Return the (x, y) coordinate for the center point of the cell that contains the specified text.  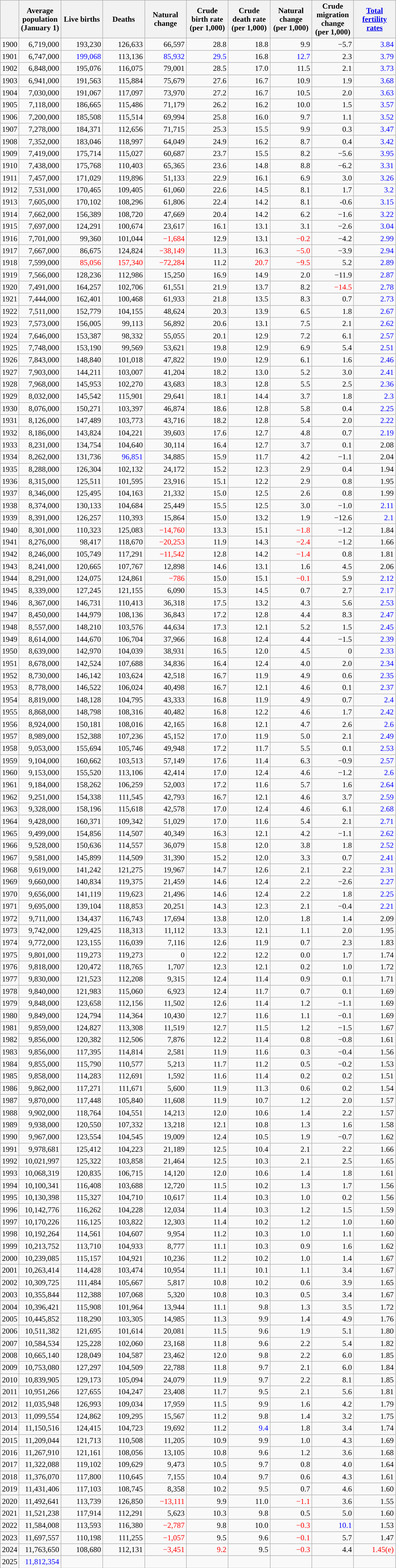
2019 (10, 1489)
6,090 (165, 591)
−14,760 (165, 530)
1966 (10, 846)
160,371 (82, 821)
1982 (10, 1040)
1968 (10, 870)
124,291 (82, 226)
1909 (10, 153)
106,259 (124, 785)
−14.5 (332, 287)
112,506 (124, 1040)
1.80 (375, 1331)
1.82 (375, 1343)
10,142,776 (40, 1210)
118,290 (82, 1319)
108,296 (124, 202)
107,236 (124, 736)
−5.7 (332, 44)
6.2 (291, 214)
1996 (10, 1210)
20.1 (207, 336)
1937 (10, 493)
Natural change (per 1,000) (291, 19)
7,697,000 (40, 226)
8,315,000 (40, 481)
120,382 (82, 1040)
9,858,000 (40, 1076)
119,623 (124, 894)
2.19 (375, 433)
3.22 (375, 214)
1906 (10, 117)
28.5 (207, 69)
1957 (10, 736)
19.0 (207, 360)
15,250 (165, 275)
71,715 (165, 129)
4.8 (291, 433)
11,035,948 (40, 1404)
2023 (10, 1538)
110,645 (124, 1477)
29,641 (165, 396)
10,839,905 (40, 1380)
106,024 (124, 688)
164,257 (82, 287)
142,524 (82, 663)
13.9 (249, 311)
16.9 (207, 275)
8,276,000 (40, 542)
116,743 (124, 918)
18.6 (207, 409)
2.46 (375, 360)
23.7 (207, 153)
100,468 (124, 299)
25,449 (165, 506)
175,714 (82, 153)
10,665,140 (40, 1356)
23,168 (165, 1343)
109,629 (124, 1465)
127,297 (82, 1368)
9.4 (249, 1428)
−1.4 (291, 554)
43,716 (165, 421)
107,767 (124, 566)
104,155 (124, 311)
126,993 (82, 1404)
101,044 (124, 239)
142,970 (82, 651)
7,155 (165, 1477)
108,745 (124, 1489)
152,388 (82, 736)
1912 (10, 190)
1985 (10, 1076)
104,247 (124, 1392)
3.57 (375, 105)
23,462 (165, 1356)
1965 (10, 833)
2.42 (375, 712)
109,342 (124, 821)
17.3 (207, 627)
21,332 (165, 493)
116,380 (124, 1525)
10,236 (165, 1258)
1970 (10, 894)
1951 (10, 663)
120,550 (82, 1125)
7,200,000 (40, 117)
107,332 (124, 1125)
5,320 (165, 1295)
175,768 (82, 166)
150,181 (82, 724)
−20,253 (165, 542)
116,408 (82, 1186)
20.7 (249, 263)
111,545 (124, 797)
191,563 (82, 81)
52,003 (165, 785)
7.2 (291, 336)
20,251 (165, 906)
10,170,226 (40, 1222)
1995 (10, 1198)
13,105 (165, 1453)
129,173 (82, 1380)
42,793 (165, 797)
103,576 (124, 627)
2.64 (375, 785)
60,687 (165, 153)
127,655 (82, 1392)
71,179 (165, 105)
6,747,000 (40, 56)
Live births (82, 19)
11,519 (165, 1028)
11,376,070 (40, 1477)
130,133 (82, 506)
5,623 (165, 1513)
8,989,000 (40, 736)
141,119 (82, 894)
7,531,000 (40, 190)
2.89 (375, 263)
40,349 (165, 833)
2.37 (375, 688)
7,968,000 (40, 384)
2007 (10, 1343)
15,567 (165, 1416)
2.49 (375, 736)
2010 (10, 1380)
2.09 (375, 918)
11,150,516 (40, 1428)
113,136 (124, 56)
158,196 (82, 809)
1908 (10, 141)
104,723 (124, 1428)
1953 (10, 688)
8,126,000 (40, 421)
115,901 (124, 396)
112,691 (124, 1076)
145,542 (82, 396)
3.1 (291, 226)
9,772,000 (40, 943)
1956 (10, 724)
104,640 (124, 445)
8,819,000 (40, 700)
12,898 (165, 566)
8,032,000 (40, 396)
6.5 (291, 311)
103,007 (124, 372)
1927 (10, 372)
1986 (10, 1088)
170,465 (82, 190)
8,778,000 (40, 688)
1959 (10, 761)
55,055 (165, 336)
17.5 (207, 603)
1983 (10, 1052)
152,779 (82, 311)
120,472 (82, 967)
104,921 (124, 1258)
160,662 (82, 761)
117,395 (82, 1052)
−11.9 (332, 275)
126,633 (124, 44)
103,474 (124, 1270)
1,592 (165, 1076)
8,301,000 (40, 530)
115,790 (82, 1064)
1929 (10, 396)
2.06 (375, 566)
1.79 (375, 1404)
124,075 (82, 579)
8.7 (291, 141)
2.31 (375, 870)
108,136 (124, 615)
153,387 (82, 336)
120,665 (82, 566)
8,367,000 (40, 603)
7.5 (291, 323)
11.0 (249, 1501)
1938 (10, 506)
107,068 (124, 1295)
1.75 (375, 1416)
118,997 (124, 141)
20.4 (207, 214)
2001 (10, 1270)
1998 (10, 1234)
113,710 (82, 1246)
124,827 (82, 1028)
5.1 (332, 1331)
−786 (165, 579)
−1.8 (291, 530)
47,669 (165, 214)
1923 (10, 323)
125,083 (124, 530)
1915 (10, 226)
125,511 (82, 481)
2.17 (375, 591)
145,899 (82, 858)
104,551 (124, 1113)
2.51 (375, 348)
23,617 (165, 226)
7,116 (165, 943)
117,271 (82, 1088)
3.73 (375, 69)
9,954 (165, 1234)
7,876 (165, 1040)
1977 (10, 979)
11,608 (165, 1100)
105,094 (124, 1380)
46,874 (165, 409)
20.3 (207, 311)
108,316 (124, 712)
13.8 (207, 918)
15.8 (207, 846)
1.94 (375, 469)
56,892 (165, 323)
8,291,000 (40, 579)
8,262,000 (40, 457)
65,365 (165, 166)
104,163 (124, 493)
57,149 (165, 761)
2.47 (375, 615)
8,391,000 (40, 518)
131,736 (82, 457)
2.36 (375, 384)
42,414 (165, 773)
100,674 (124, 226)
8,288,000 (40, 469)
105,746 (124, 748)
102,706 (124, 287)
3.3 (291, 858)
150,271 (82, 409)
7,903,000 (40, 372)
9,619,000 (40, 870)
117,800 (82, 1477)
129,425 (82, 930)
147,489 (82, 421)
13.0 (249, 372)
10,068,319 (40, 1173)
123,554 (82, 1137)
11,502 (165, 1003)
1907 (10, 129)
21,464 (165, 1161)
117,291 (124, 554)
7,491,000 (40, 287)
1958 (10, 748)
2013 (10, 1416)
1946 (10, 603)
9,581,000 (40, 858)
1992 (10, 1161)
4.7 (291, 724)
3.79 (375, 56)
124,415 (82, 1428)
116,262 (82, 1210)
11,521,238 (40, 1513)
1987 (10, 1100)
1950 (10, 651)
8,614,000 (40, 639)
2008 (10, 1356)
121,695 (82, 1331)
114,428 (82, 1270)
7,352,000 (40, 141)
115,514 (124, 117)
1978 (10, 991)
116,075 (124, 69)
−13,111 (165, 1501)
2,581 (165, 1052)
3.68 (375, 81)
14.4 (249, 396)
2000 (10, 1258)
Crude migration change (per 1,000) (332, 19)
1945 (10, 591)
2.22 (375, 421)
195,076 (82, 69)
45,152 (165, 736)
117,914 (82, 1513)
115,908 (82, 1307)
1964 (10, 821)
115,027 (124, 153)
3.84 (375, 44)
96,851 (124, 457)
2003 (10, 1295)
101,614 (124, 1331)
3.9 (332, 1283)
5.9 (332, 579)
47,822 (165, 360)
105,749 (82, 554)
40,482 (165, 712)
15.9 (207, 457)
43,333 (165, 700)
1.71 (375, 979)
−0.7 (332, 1137)
9,315 (165, 979)
31,390 (165, 858)
112,656 (124, 129)
104,710 (124, 1198)
118,765 (124, 967)
14.8 (249, 166)
48,624 (165, 311)
7,511,000 (40, 311)
1.58 (375, 1125)
38,931 (165, 651)
2.35 (375, 676)
110,577 (124, 1064)
44,634 (165, 627)
2.08 (375, 445)
9,967,000 (40, 1137)
8,186,000 (40, 433)
10,355,844 (40, 1295)
7,843,000 (40, 360)
9,849,000 (40, 1016)
7,599,000 (40, 263)
104,795 (124, 700)
1921 (10, 299)
101,964 (124, 1307)
2.94 (375, 251)
8.8 (291, 166)
11,322,088 (40, 1465)
1914 (10, 214)
7,573,000 (40, 323)
27.2 (207, 93)
−2,787 (165, 1525)
106,704 (124, 639)
36,843 (165, 615)
1933 (10, 445)
51,029 (165, 821)
110,508 (124, 1440)
10,954 (165, 1270)
1919 (10, 275)
37,966 (165, 639)
85,056 (82, 263)
109,405 (124, 190)
2.11 (375, 506)
2.12 (375, 579)
36,318 (165, 603)
7,605,000 (40, 202)
1984 (10, 1064)
8,557,000 (40, 627)
5,213 (165, 1064)
9.2 (207, 1550)
1.45(e) (375, 1550)
−11,542 (165, 554)
2.67 (375, 311)
162,401 (82, 299)
1918 (10, 263)
125,495 (82, 493)
−72,284 (165, 263)
2011 (10, 1392)
3.26 (375, 178)
61,551 (165, 287)
14.7 (207, 870)
98,417 (82, 542)
9,938,000 (40, 1125)
115,486 (124, 105)
15.3 (207, 591)
−3,451 (165, 1550)
19,692 (165, 1428)
1944 (10, 579)
1989 (10, 1125)
1967 (10, 858)
2004 (10, 1307)
99,113 (124, 323)
36,079 (165, 846)
113,739 (82, 1501)
171,029 (82, 178)
103,773 (124, 421)
144,211 (82, 372)
103,397 (124, 409)
10,263,414 (40, 1270)
1947 (10, 615)
1999 (10, 1246)
8,374,000 (40, 506)
101,018 (124, 360)
104,933 (124, 1246)
144,979 (82, 615)
104,228 (124, 1210)
1.54 (375, 1088)
19.8 (207, 348)
13.7 (249, 287)
21.8 (207, 299)
1976 (10, 967)
Total fertility rates (375, 19)
98,332 (124, 336)
148,210 (82, 627)
9,473 (165, 1465)
2.34 (375, 663)
1930 (10, 409)
7,278,000 (40, 129)
126,850 (124, 1501)
1.59 (375, 1210)
27.6 (207, 81)
2017 (10, 1465)
1973 (10, 930)
−1.6 (332, 214)
118,313 (124, 930)
1901 (10, 56)
2018 (10, 1477)
Average population (January 1) (40, 19)
154,338 (82, 797)
1948 (10, 627)
118,670 (124, 542)
2024 (10, 1550)
39,603 (165, 433)
124,794 (82, 1016)
1928 (10, 384)
10,511,382 (40, 1331)
126,304 (82, 469)
25.3 (207, 129)
20,081 (165, 1331)
8,346,000 (40, 493)
1926 (10, 360)
9,870,000 (40, 1100)
112,388 (82, 1295)
126,257 (82, 518)
Crude birth rate (per 1,000) (207, 19)
1963 (10, 809)
51,133 (165, 178)
9,830,000 (40, 979)
7,438,000 (40, 166)
148,798 (82, 712)
148,840 (82, 360)
104,607 (124, 1234)
10,309,725 (40, 1283)
154,856 (82, 833)
199,068 (82, 56)
73,970 (165, 93)
42,165 (165, 724)
140,834 (82, 882)
18.8 (249, 44)
124,861 (124, 579)
40,498 (165, 688)
155,694 (82, 748)
103,858 (124, 1161)
1.47 (375, 1538)
9,053,000 (40, 748)
3.52 (375, 117)
1920 (10, 287)
9,848,000 (40, 1003)
1962 (10, 797)
34,836 (165, 663)
9,660,000 (40, 882)
10,584,534 (40, 1343)
115,884 (124, 81)
11,763,650 (40, 1550)
121,155 (124, 591)
34,885 (165, 457)
113,593 (82, 1525)
1997 (10, 1222)
14,120 (165, 1173)
110,198 (82, 1538)
112,291 (124, 1513)
3.8 (291, 846)
10,617 (165, 1198)
117,097 (124, 93)
1913 (10, 202)
−12.6 (332, 518)
1991 (10, 1149)
113,106 (124, 773)
148,128 (82, 700)
1917 (10, 251)
103,822 (124, 1222)
115,060 (124, 991)
−0.8 (332, 1040)
124,824 (124, 251)
128,049 (82, 1356)
2.21 (375, 906)
134,754 (82, 445)
193,230 (82, 44)
−9.5 (291, 263)
Natural change (165, 19)
−1,057 (165, 1538)
8,678,000 (40, 663)
7,444,000 (40, 299)
170,102 (82, 202)
2025 (10, 1562)
107,688 (124, 663)
14.9 (249, 275)
7,701,000 (40, 239)
1.83 (375, 943)
16.5 (207, 651)
2.99 (375, 239)
6,941,000 (40, 81)
7,566,000 (40, 275)
113,308 (124, 1028)
128,236 (82, 275)
6,719,000 (40, 44)
−5.6 (332, 153)
28.8 (207, 44)
158,262 (82, 785)
1979 (10, 1003)
2.27 (375, 882)
1916 (10, 239)
3.15 (375, 202)
119,102 (82, 1465)
20.6 (207, 323)
3.63 (375, 93)
103,688 (124, 1186)
112,131 (124, 1550)
10,130,398 (40, 1198)
17,694 (165, 918)
−38,149 (165, 251)
1902 (10, 69)
2.7 (332, 591)
145,953 (82, 384)
2.04 (375, 457)
115,327 (82, 1198)
24,079 (165, 1380)
21,189 (165, 1149)
117,448 (82, 1100)
1975 (10, 955)
2.68 (375, 809)
1911 (10, 178)
−5.0 (291, 251)
7,030,000 (40, 93)
8,241,000 (40, 566)
2015 (10, 1440)
8,231,000 (40, 445)
1940 (10, 530)
7,662,000 (40, 214)
3.31 (375, 166)
18.1 (207, 396)
186,665 (82, 105)
108,016 (124, 724)
3.5 (332, 1307)
75,679 (165, 81)
118,764 (82, 1113)
109,295 (124, 1416)
9,859,000 (40, 1028)
7,118,000 (40, 105)
8,358 (165, 1489)
1994 (10, 1186)
9,153,000 (40, 773)
42,578 (165, 809)
141,242 (82, 870)
18.3 (207, 384)
184,371 (82, 129)
112,208 (124, 979)
23.6 (207, 166)
121,523 (82, 979)
1922 (10, 311)
1993 (10, 1173)
1.64 (375, 1465)
8,076,000 (40, 409)
155,520 (82, 773)
−6.2 (332, 166)
157,340 (124, 263)
21.9 (207, 287)
121,161 (82, 1453)
2020 (10, 1501)
1.51 (375, 1076)
105,840 (124, 1100)
10,213,752 (40, 1246)
10,192,264 (40, 1234)
2012 (10, 1404)
1.99 (375, 493)
99,569 (124, 348)
8,639,000 (40, 651)
116,039 (124, 943)
2.39 (375, 639)
103,305 (124, 1319)
139,104 (82, 906)
8,868,000 (40, 712)
8,450,000 (40, 615)
15,864 (165, 518)
0.0 (291, 955)
115,157 (82, 1258)
102,270 (124, 384)
19,967 (165, 870)
22.9 (207, 178)
104,509 (124, 1368)
2022 (10, 1525)
106,715 (124, 1173)
11,209,044 (40, 1440)
2.71 (375, 821)
150,636 (82, 846)
86,675 (82, 251)
14,985 (165, 1319)
9,840,000 (40, 991)
11,697,557 (40, 1538)
10,396,421 (40, 1307)
10,753,080 (40, 1368)
110,323 (82, 530)
5.8 (291, 409)
101,595 (124, 481)
3.95 (375, 153)
191,067 (82, 93)
9,978,681 (40, 1149)
1990 (10, 1137)
−2.4 (291, 542)
6,923 (165, 991)
119,896 (124, 178)
9,528,000 (40, 846)
183,046 (82, 141)
24,172 (165, 469)
9,711,000 (40, 918)
Crude death rate (per 1,000) (249, 19)
61,806 (165, 202)
125,228 (82, 1343)
2.4 (375, 700)
12,720 (165, 1186)
9,656,000 (40, 894)
22.6 (207, 190)
114,283 (82, 1076)
121,275 (124, 870)
9,855,000 (40, 1064)
119,375 (124, 882)
104,587 (124, 1356)
1969 (10, 882)
10.7 (249, 1100)
−4.2 (332, 239)
21,496 (165, 894)
53,621 (165, 348)
7,667,000 (40, 251)
3.04 (375, 226)
9,818,000 (40, 967)
103,624 (124, 676)
1903 (10, 81)
110,393 (124, 518)
124,862 (82, 1416)
104,223 (124, 1149)
9,251,000 (40, 797)
116,125 (82, 1222)
7,457,000 (40, 178)
-0.6 (332, 202)
1955 (10, 712)
1.76 (375, 1319)
21,459 (165, 882)
1931 (10, 421)
2005 (10, 1319)
9,695,000 (40, 906)
103,513 (124, 761)
104,684 (124, 506)
111,255 (124, 1538)
13,218 (165, 1125)
1939 (10, 518)
1980 (10, 1016)
12,303 (165, 1222)
9,742,000 (40, 930)
1900 (10, 44)
8,339,000 (40, 591)
111,484 (82, 1283)
49,948 (165, 748)
13.5 (249, 299)
10,100,341 (40, 1186)
1925 (10, 348)
153,190 (82, 348)
108,720 (124, 214)
102,132 (124, 469)
2.52 (375, 846)
8,246,000 (40, 554)
108,056 (124, 1453)
1952 (10, 676)
10,445,852 (40, 1319)
146,731 (82, 603)
121,983 (82, 991)
114,507 (124, 833)
−3.9 (332, 251)
16.0 (249, 117)
185,508 (82, 117)
108,680 (82, 1550)
19,009 (165, 1137)
1934 (10, 457)
1949 (10, 639)
2.45 (375, 627)
2.87 (375, 275)
115,618 (124, 809)
1972 (10, 918)
23,916 (165, 481)
2.33 (375, 651)
29.5 (207, 56)
23,408 (165, 1392)
8,730,000 (40, 676)
117,103 (82, 1489)
1924 (10, 336)
61,060 (165, 190)
9,801,000 (40, 955)
64,049 (165, 141)
1910 (10, 166)
−1,684 (165, 239)
9,862,000 (40, 1088)
7,419,000 (40, 153)
2016 (10, 1453)
11,812,354 (40, 1562)
11,584,008 (40, 1525)
14,213 (165, 1113)
146,142 (82, 676)
1936 (10, 481)
125,412 (82, 1149)
10,021,997 (40, 1161)
1988 (10, 1113)
102,060 (124, 1343)
1.68 (375, 1453)
Deaths (124, 19)
111,671 (124, 1088)
1935 (10, 469)
2009 (10, 1368)
9,104,000 (40, 761)
10,239,085 (40, 1258)
24.9 (207, 141)
1905 (10, 105)
104,221 (124, 433)
1,707 (165, 967)
30,114 (165, 445)
13,944 (165, 1307)
3.42 (375, 141)
7,748,000 (40, 348)
114,509 (124, 858)
61,933 (165, 299)
144,670 (82, 639)
6.3 (291, 761)
110,413 (124, 603)
143,824 (82, 433)
2.73 (375, 299)
109,034 (124, 1404)
43,683 (165, 384)
3.47 (375, 129)
11,112 (165, 930)
105,667 (124, 1283)
9,184,000 (40, 785)
121,713 (82, 1440)
2.59 (375, 797)
127,245 (82, 591)
156,005 (82, 323)
114,814 (124, 1052)
112,986 (124, 275)
1942 (10, 554)
110,403 (124, 166)
2021 (10, 1513)
156,389 (82, 214)
11,492,641 (40, 1501)
2006 (10, 1331)
22.4 (207, 202)
10,430 (165, 1016)
11,267,910 (40, 1453)
11,099,554 (40, 1416)
104,039 (124, 651)
1904 (10, 93)
123,658 (82, 1003)
8,777 (165, 1246)
17,959 (165, 1404)
118,853 (124, 906)
1.55 (375, 1501)
123,155 (82, 943)
1981 (10, 1028)
99,360 (82, 239)
42,518 (165, 676)
−1.0 (332, 506)
2.78 (375, 287)
25.8 (207, 117)
1941 (10, 542)
10,951,266 (40, 1392)
−0.9 (332, 761)
11,431,406 (40, 1489)
22,788 (165, 1368)
1960 (10, 773)
69,994 (165, 117)
114,557 (124, 846)
12,034 (165, 1210)
11,205 (165, 1440)
134,437 (82, 918)
9,428,000 (40, 821)
85,932 (165, 56)
146,522 (82, 688)
79,001 (165, 69)
6,848,000 (40, 69)
1954 (10, 700)
9,499,000 (40, 833)
5,600 (165, 1088)
26.2 (207, 105)
125,322 (82, 1161)
1971 (10, 906)
2014 (10, 1428)
120,835 (82, 1173)
9,328,000 (40, 809)
8,924,000 (40, 724)
66,597 (165, 44)
114,561 (82, 1234)
2002 (10, 1283)
104,545 (124, 1137)
9,902,000 (40, 1113)
1961 (10, 785)
7,646,000 (40, 336)
5,817 (165, 1283)
114,364 (124, 1016)
112,156 (124, 1003)
1932 (10, 433)
1974 (10, 943)
41,204 (165, 372)
1943 (10, 566)
